Capture the cell that displays the provided text and extract its (x, y) central coordinate. 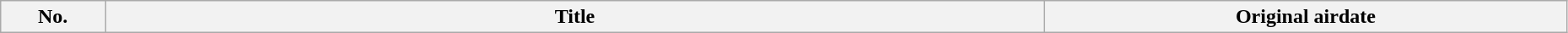
No. (53, 17)
Title (574, 17)
Original airdate (1306, 17)
